Return the (x, y) coordinate for the center point of the cell that contains the specified text.  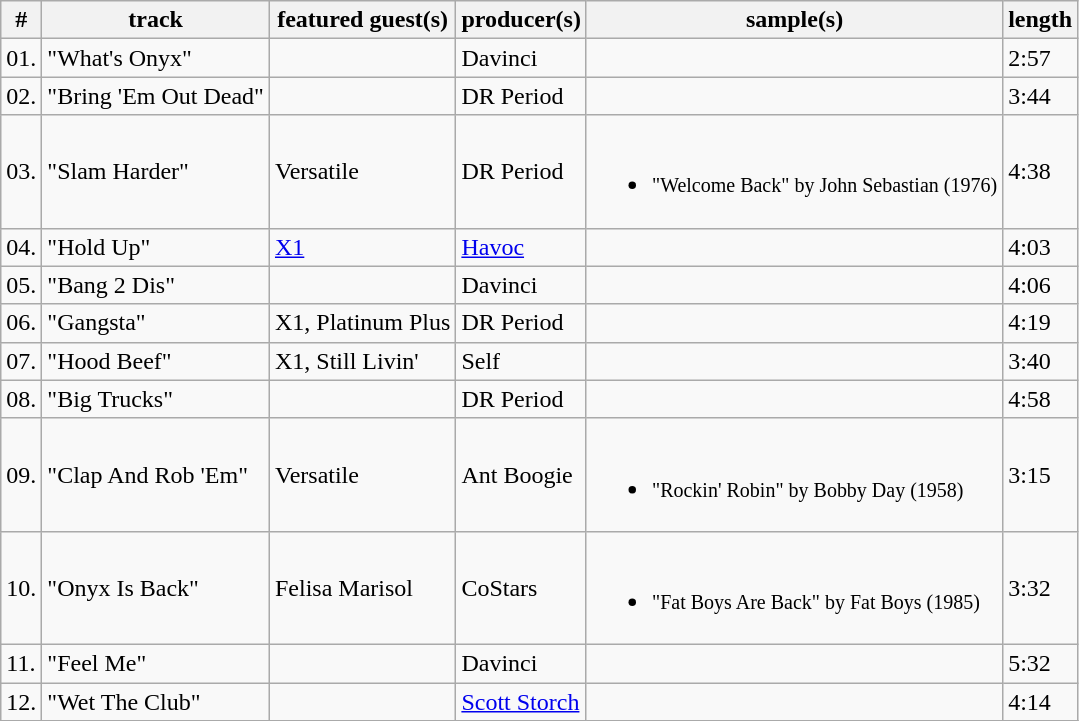
11. (22, 663)
"Bring 'Em Out Dead" (156, 96)
"Rockin' Robin" by Bobby Day (1958) (794, 474)
"Hold Up" (156, 247)
"What's Onyx" (156, 58)
"Wet The Club" (156, 701)
4:06 (1040, 285)
12. (22, 701)
Havoc (522, 247)
3:40 (1040, 361)
X1, Platinum Plus (362, 323)
05. (22, 285)
"Big Trucks" (156, 399)
producer(s) (522, 20)
"Onyx Is Back" (156, 588)
02. (22, 96)
featured guest(s) (362, 20)
4:19 (1040, 323)
08. (22, 399)
4:14 (1040, 701)
"Slam Harder" (156, 172)
07. (22, 361)
4:38 (1040, 172)
5:32 (1040, 663)
4:58 (1040, 399)
03. (22, 172)
3:44 (1040, 96)
10. (22, 588)
01. (22, 58)
track (156, 20)
2:57 (1040, 58)
CoStars (522, 588)
3:15 (1040, 474)
"Clap And Rob 'Em" (156, 474)
length (1040, 20)
Felisa Marisol (362, 588)
Ant Boogie (522, 474)
"Hood Beef" (156, 361)
"Gangsta" (156, 323)
X1 (362, 247)
06. (22, 323)
"Fat Boys Are Back" by Fat Boys (1985) (794, 588)
X1, Still Livin' (362, 361)
Self (522, 361)
"Feel Me" (156, 663)
4:03 (1040, 247)
"Welcome Back" by John Sebastian (1976) (794, 172)
3:32 (1040, 588)
"Bang 2 Dis" (156, 285)
04. (22, 247)
09. (22, 474)
sample(s) (794, 20)
# (22, 20)
Scott Storch (522, 701)
